Extract the (x, y) coordinate from the center of the cell holding the provided text.  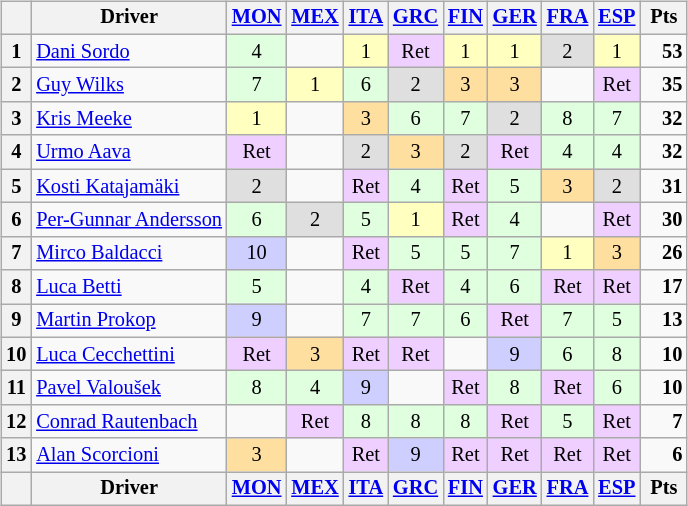
Mirco Baldacci (129, 253)
53 (664, 51)
11 (16, 388)
26 (664, 253)
Urmo Aava (129, 152)
17 (664, 287)
Conrad Rautenbach (129, 422)
Luca Cecchettini (129, 354)
Guy Wilks (129, 85)
Martin Prokop (129, 321)
Kris Meeke (129, 119)
Alan Scorcioni (129, 455)
31 (664, 186)
35 (664, 85)
Dani Sordo (129, 51)
Kosti Katajamäki (129, 186)
12 (16, 422)
30 (664, 220)
Pavel Valoušek (129, 388)
Luca Betti (129, 287)
Per-Gunnar Andersson (129, 220)
